Provide the [X, Y] coordinate of the cell's center where the given text is located.  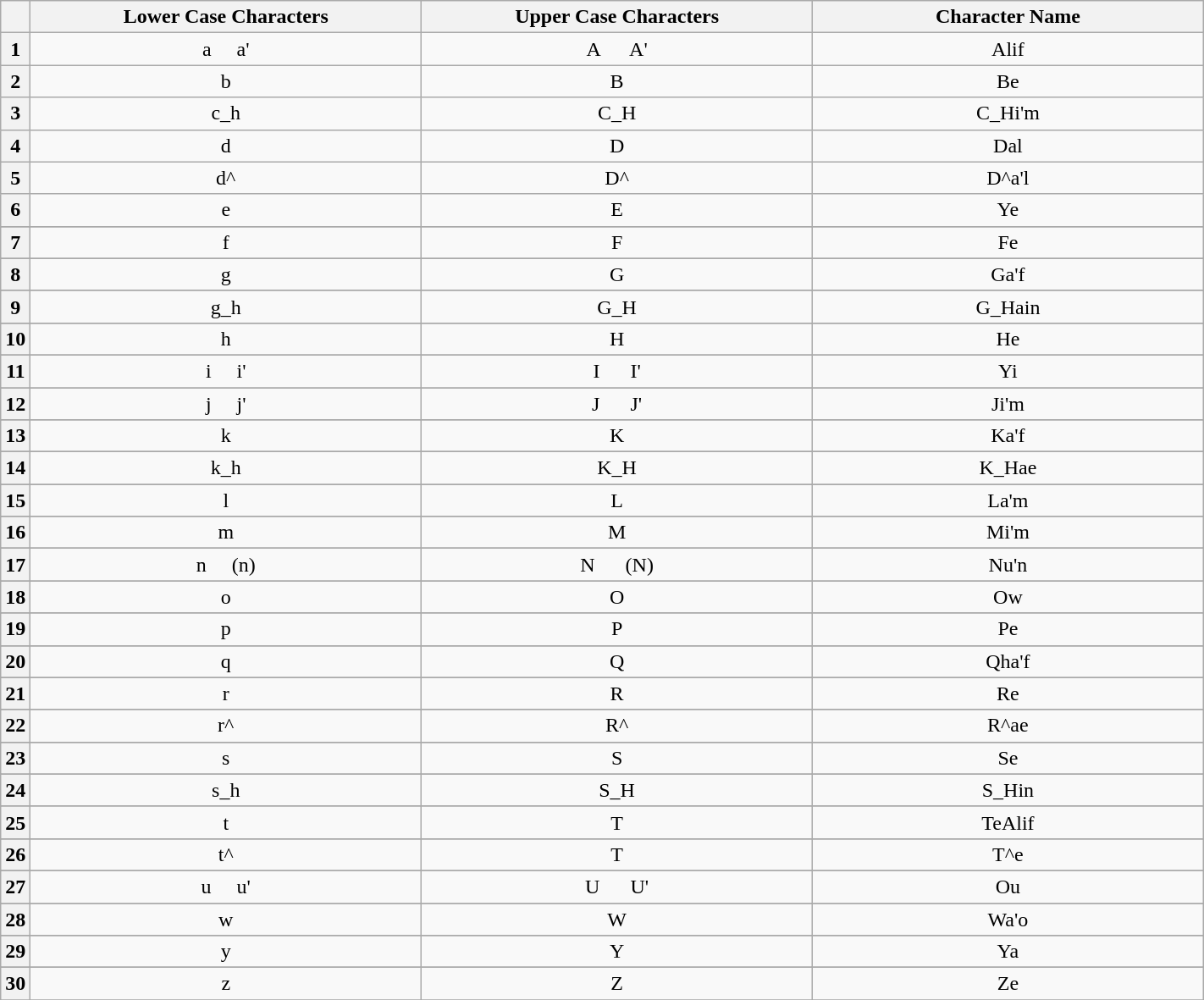
Re [1008, 693]
22 [15, 726]
R^ae [1008, 726]
29 [15, 952]
6 [15, 210]
D [617, 146]
M [617, 533]
D^ [617, 178]
k [226, 436]
Ou [1008, 887]
16 [15, 533]
j j' [226, 404]
20 [15, 661]
g [226, 274]
s [226, 758]
5 [15, 178]
19 [15, 629]
Be [1008, 81]
Y [617, 952]
I I' [617, 371]
24 [15, 790]
C_H [617, 113]
TeAlif [1008, 822]
z [226, 984]
Yi [1008, 371]
9 [15, 307]
D^a'l [1008, 178]
21 [15, 693]
d [226, 146]
n (n) [226, 565]
3 [15, 113]
N (N) [617, 565]
f [226, 242]
La'm [1008, 500]
Ya [1008, 952]
Ow [1008, 597]
O [617, 597]
11 [15, 371]
18 [15, 597]
R [617, 693]
r^ [226, 726]
Ze [1008, 984]
S_H [617, 790]
T^e [1008, 854]
1 [15, 49]
Q [617, 661]
Ye [1008, 210]
Ga'f [1008, 274]
B [617, 81]
25 [15, 822]
Wa'o [1008, 919]
Qha'f [1008, 661]
s_h [226, 790]
Ji'm [1008, 404]
Dal [1008, 146]
13 [15, 436]
Ka'f [1008, 436]
S [617, 758]
W [617, 919]
Upper Case Characters [617, 17]
E [617, 210]
2 [15, 81]
o [226, 597]
He [1008, 339]
G_H [617, 307]
m [226, 533]
Se [1008, 758]
R^ [617, 726]
g_h [226, 307]
h [226, 339]
a a' [226, 49]
u u' [226, 887]
30 [15, 984]
K_H [617, 468]
8 [15, 274]
F [617, 242]
P [617, 629]
7 [15, 242]
r [226, 693]
H [617, 339]
p [226, 629]
Fe [1008, 242]
c_h [226, 113]
d^ [226, 178]
23 [15, 758]
Pe [1008, 629]
4 [15, 146]
Nu'n [1008, 565]
G [617, 274]
17 [15, 565]
i i' [226, 371]
K [617, 436]
Alif [1008, 49]
q [226, 661]
14 [15, 468]
U U' [617, 887]
L [617, 500]
e [226, 210]
Character Name [1008, 17]
10 [15, 339]
G_Hain [1008, 307]
26 [15, 854]
C_Hi'm [1008, 113]
Z [617, 984]
t^ [226, 854]
t [226, 822]
K_Hae [1008, 468]
Mi'm [1008, 533]
k_h [226, 468]
27 [15, 887]
y [226, 952]
w [226, 919]
l [226, 500]
J J' [617, 404]
A A' [617, 49]
Lower Case Characters [226, 17]
12 [15, 404]
S_Hin [1008, 790]
b [226, 81]
15 [15, 500]
28 [15, 919]
